Locate the cell with the specified text and output its [X, Y] center coordinate. 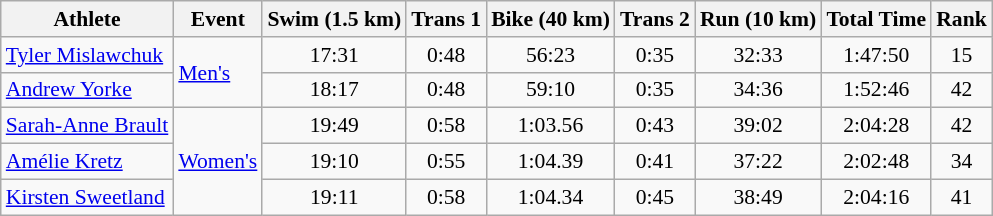
1:03.56 [550, 126]
0:43 [655, 126]
41 [962, 197]
34 [962, 162]
0:41 [655, 162]
37:22 [758, 162]
0:45 [655, 197]
39:02 [758, 126]
19:49 [334, 126]
Bike (40 km) [550, 19]
2:04:28 [876, 126]
1:47:50 [876, 55]
59:10 [550, 90]
Trans 2 [655, 19]
1:04.39 [550, 162]
Run (10 km) [758, 19]
19:11 [334, 197]
Kirsten Sweetland [88, 197]
2:04:16 [876, 197]
18:17 [334, 90]
Sarah-Anne Brault [88, 126]
Women's [218, 162]
1:52:46 [876, 90]
Athlete [88, 19]
56:23 [550, 55]
1:04.34 [550, 197]
38:49 [758, 197]
Amélie Kretz [88, 162]
15 [962, 55]
Total Time [876, 19]
Event [218, 19]
Swim (1.5 km) [334, 19]
Trans 1 [446, 19]
17:31 [334, 55]
34:36 [758, 90]
32:33 [758, 55]
Andrew Yorke [88, 90]
Tyler Mislawchuk [88, 55]
2:02:48 [876, 162]
19:10 [334, 162]
Rank [962, 19]
Men's [218, 72]
0:55 [446, 162]
